From the cell containing the given text, extract its center point as (X, Y) coordinate. 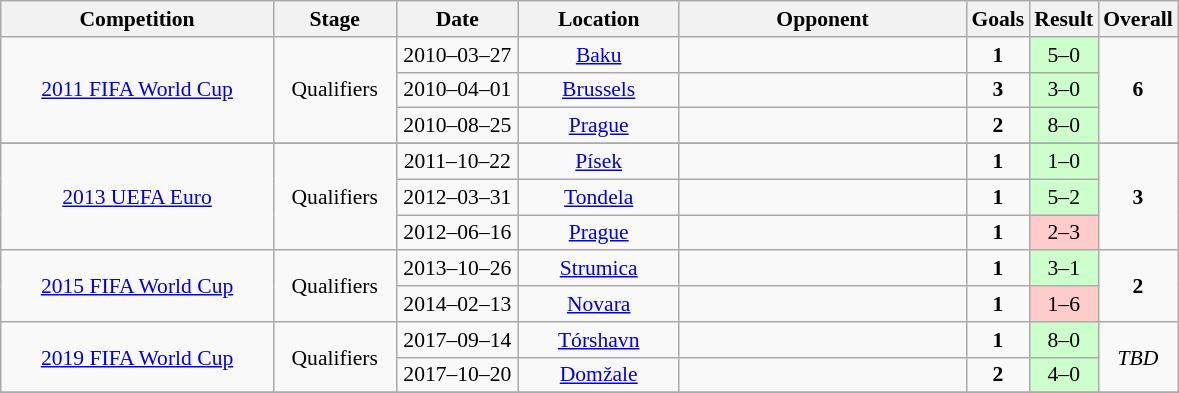
Tondela (599, 197)
Location (599, 19)
2017–10–20 (458, 375)
1–6 (1064, 304)
1–0 (1064, 162)
Opponent (823, 19)
2013–10–26 (458, 269)
Result (1064, 19)
Tórshavn (599, 340)
2010–03–27 (458, 55)
5–2 (1064, 197)
Goals (998, 19)
Domžale (599, 375)
2013 UEFA Euro (138, 198)
2010–04–01 (458, 90)
3–0 (1064, 90)
2011 FIFA World Cup (138, 90)
TBD (1138, 358)
Strumica (599, 269)
2017–09–14 (458, 340)
2–3 (1064, 233)
2012–03–31 (458, 197)
Date (458, 19)
2012–06–16 (458, 233)
5–0 (1064, 55)
3–1 (1064, 269)
2010–08–25 (458, 126)
4–0 (1064, 375)
2014–02–13 (458, 304)
Stage (334, 19)
Competition (138, 19)
Novara (599, 304)
Baku (599, 55)
Brussels (599, 90)
Písek (599, 162)
Overall (1138, 19)
6 (1138, 90)
2015 FIFA World Cup (138, 286)
2011–10–22 (458, 162)
2019 FIFA World Cup (138, 358)
